Return (X, Y) of the center of cell containing provided text 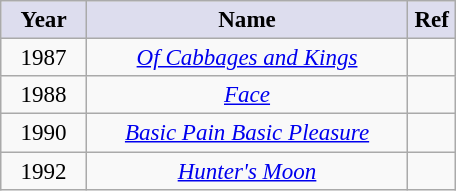
Ref (432, 20)
1992 (44, 171)
1987 (44, 57)
Hunter's Moon (246, 171)
Year (44, 20)
1990 (44, 133)
Name (246, 20)
Face (246, 95)
1988 (44, 95)
Of Cabbages and Kings (246, 57)
Basic Pain Basic Pleasure (246, 133)
